Locate the cell with the specified text and output its (X, Y) center coordinate. 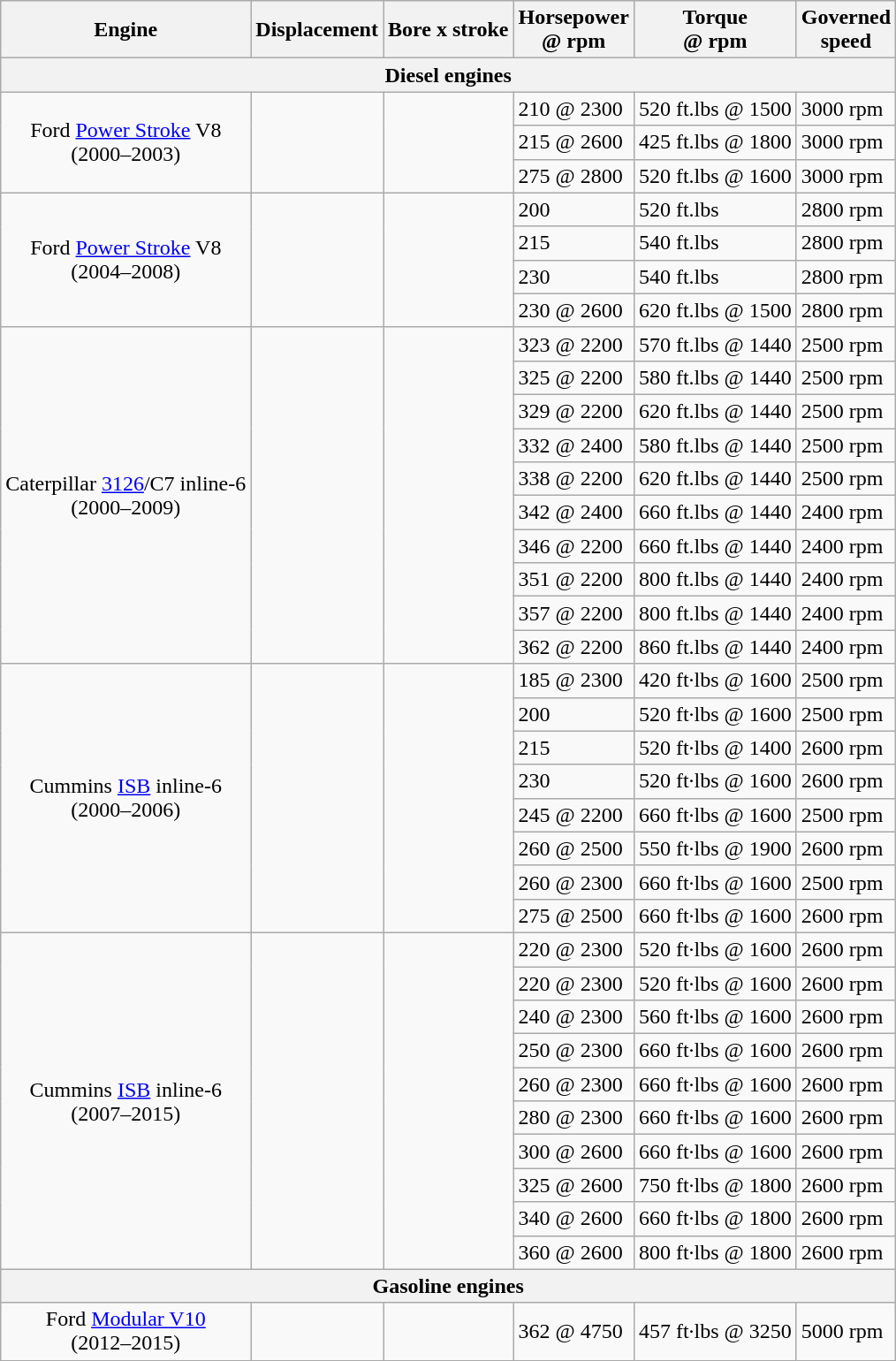
245 @ 2200 (573, 815)
Caterpillar 3126/C7 inline-6 (2000–2009) (125, 495)
357 @ 2200 (573, 613)
215 @ 2600 (573, 142)
Diesel engines (449, 75)
323 @ 2200 (573, 344)
520 ft.lbs @ 1500 (715, 109)
338 @ 2200 (573, 479)
351 @ 2200 (573, 580)
520 ft.lbs (715, 209)
332 @ 2400 (573, 445)
520 ft.lbs @ 1600 (715, 176)
Cummins ISB inline-6(2000–2006) (125, 798)
275 @ 2500 (573, 916)
325 @ 2200 (573, 377)
275 @ 2800 (573, 176)
860 ft.lbs @ 1440 (715, 647)
300 @ 2600 (573, 1152)
Governedspeed (846, 30)
420 ft·lbs @ 1600 (715, 680)
329 @ 2200 (573, 411)
360 @ 2600 (573, 1252)
Cummins ISB inline-6(2007–2015) (125, 1101)
362 @ 4750 (573, 1331)
Ford Modular V10(2012–2015) (125, 1331)
280 @ 2300 (573, 1118)
620 ft.lbs @ 1500 (715, 310)
240 @ 2300 (573, 1017)
Engine (125, 30)
Displacement (317, 30)
362 @ 2200 (573, 647)
325 @ 2600 (573, 1185)
Bore x stroke (449, 30)
250 @ 2300 (573, 1051)
750 ft·lbs @ 1800 (715, 1185)
185 @ 2300 (573, 680)
800 ft·lbs @ 1800 (715, 1252)
570 ft.lbs @ 1440 (715, 344)
550 ft·lbs @ 1900 (715, 848)
230 @ 2600 (573, 310)
520 ft·lbs @ 1400 (715, 748)
Ford Power Stroke V8 (2004–2008) (125, 260)
560 ft·lbs @ 1600 (715, 1017)
260 @ 2500 (573, 848)
457 ft·lbs @ 3250 (715, 1331)
425 ft.lbs @ 1800 (715, 142)
342 @ 2400 (573, 513)
Torque@ rpm (715, 30)
Ford Power Stroke V8 (2000–2003) (125, 142)
Horsepower@ rpm (573, 30)
346 @ 2200 (573, 546)
660 ft·lbs @ 1800 (715, 1219)
340 @ 2600 (573, 1219)
5000 rpm (846, 1331)
210 @ 2300 (573, 109)
Gasoline engines (449, 1286)
